Output the (X, Y) coordinate of the center of the cell containing the given text.  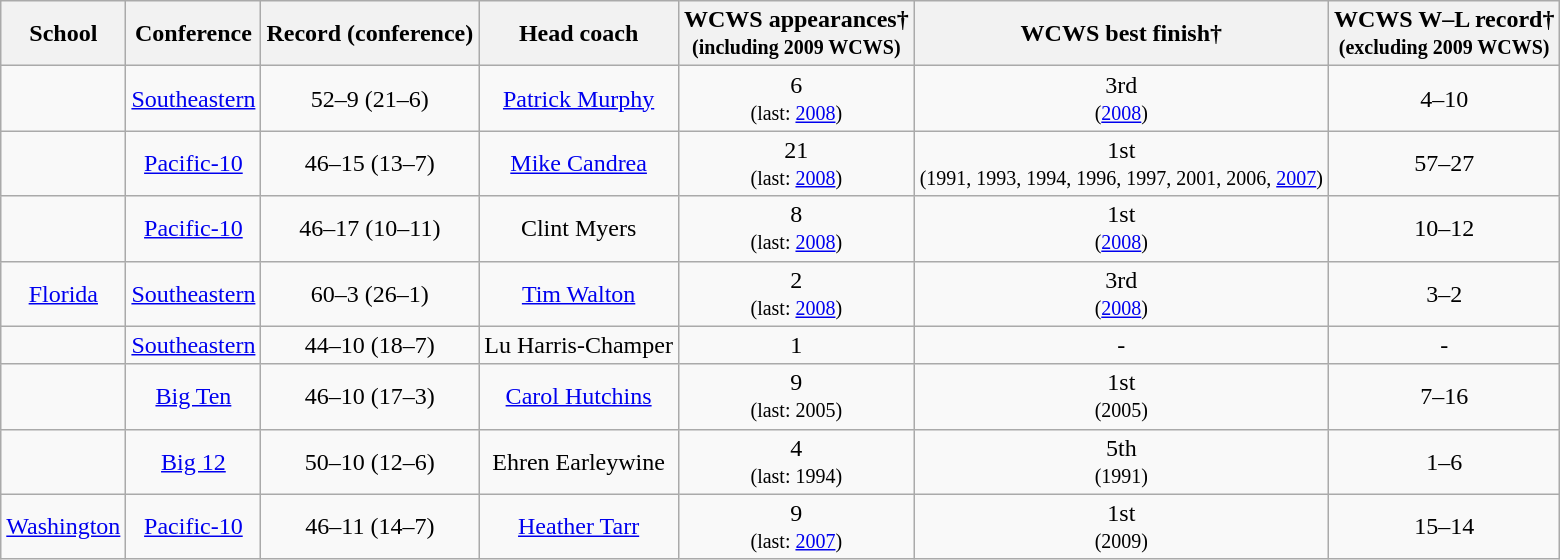
1st (2005) (1121, 396)
46–10 (17–3) (370, 396)
WCWS appearances† (including 2009 WCWS) (796, 34)
Lu Harris-Champer (579, 345)
46–11 (14–7) (370, 526)
Mike Candrea (579, 164)
3–2 (1444, 294)
1 (796, 345)
1–6 (1444, 462)
Big Ten (194, 396)
WCWS W–L record† (excluding 2009 WCWS) (1444, 34)
Record (conference) (370, 34)
21 (last: 2008) (796, 164)
Patrick Murphy (579, 98)
1st (2008) (1121, 228)
Big 12 (194, 462)
WCWS best finish† (1121, 34)
5th (1991) (1121, 462)
School (64, 34)
15–14 (1444, 526)
52–9 (21–6) (370, 98)
4–10 (1444, 98)
10–12 (1444, 228)
7–16 (1444, 396)
9 (last: 2005) (796, 396)
Florida (64, 294)
Ehren Earleywine (579, 462)
8 (last: 2008) (796, 228)
4 (last: 1994) (796, 462)
Washington (64, 526)
Tim Walton (579, 294)
46–17 (10–11) (370, 228)
Head coach (579, 34)
1st(1991, 1993, 1994, 1996, 1997, 2001, 2006, 2007) (1121, 164)
44–10 (18–7) (370, 345)
57–27 (1444, 164)
Conference (194, 34)
60–3 (26–1) (370, 294)
1st (2009) (1121, 526)
2 (last: 2008) (796, 294)
Heather Tarr (579, 526)
50–10 (12–6) (370, 462)
Clint Myers (579, 228)
6 (last: 2008) (796, 98)
9 (last: 2007) (796, 526)
Carol Hutchins (579, 396)
46–15 (13–7) (370, 164)
